Identify which cell holds the provided text, then report its (X, Y) central coordinate. 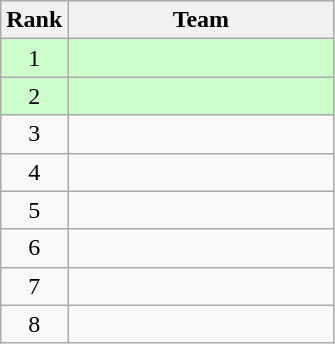
Rank (34, 20)
Team (201, 20)
7 (34, 286)
2 (34, 96)
6 (34, 248)
3 (34, 134)
8 (34, 324)
5 (34, 210)
4 (34, 172)
1 (34, 58)
